Return [x, y] of the center of cell containing provided text 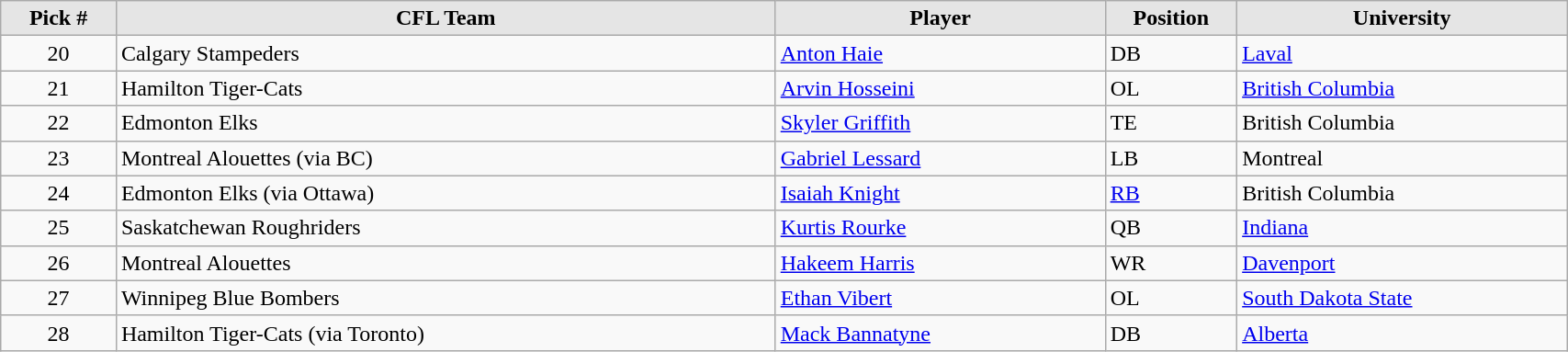
Player [941, 18]
RB [1171, 193]
Skyler Griffith [941, 123]
Montreal Alouettes (via BC) [446, 158]
University [1402, 18]
Position [1171, 18]
Laval [1402, 53]
Montreal Alouettes [446, 263]
25 [59, 228]
Mack Bannatyne [941, 333]
Edmonton Elks (via Ottawa) [446, 193]
Gabriel Lessard [941, 158]
21 [59, 88]
Isaiah Knight [941, 193]
Hamilton Tiger-Cats (via Toronto) [446, 333]
South Dakota State [1402, 298]
Alberta [1402, 333]
Pick # [59, 18]
Indiana [1402, 228]
QB [1171, 228]
Calgary Stampeders [446, 53]
20 [59, 53]
Hakeem Harris [941, 263]
CFL Team [446, 18]
22 [59, 123]
Anton Haie [941, 53]
27 [59, 298]
Montreal [1402, 158]
Kurtis Rourke [941, 228]
23 [59, 158]
Davenport [1402, 263]
Ethan Vibert [941, 298]
Hamilton Tiger-Cats [446, 88]
WR [1171, 263]
Saskatchewan Roughriders [446, 228]
Winnipeg Blue Bombers [446, 298]
LB [1171, 158]
Arvin Hosseini [941, 88]
28 [59, 333]
24 [59, 193]
Edmonton Elks [446, 123]
TE [1171, 123]
26 [59, 263]
